From the cell containing the given text, extract its center point as [X, Y] coordinate. 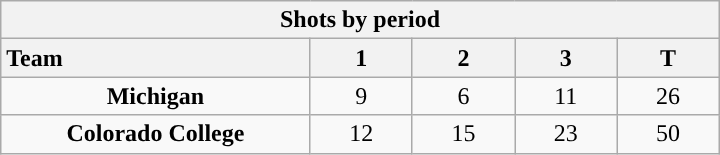
T [668, 58]
1 [361, 58]
Michigan [156, 96]
9 [361, 96]
3 [566, 58]
Shots by period [360, 20]
Team [156, 58]
11 [566, 96]
12 [361, 134]
2 [463, 58]
23 [566, 134]
Colorado College [156, 134]
50 [668, 134]
26 [668, 96]
15 [463, 134]
6 [463, 96]
